Return [X, Y] of the center of cell containing provided text 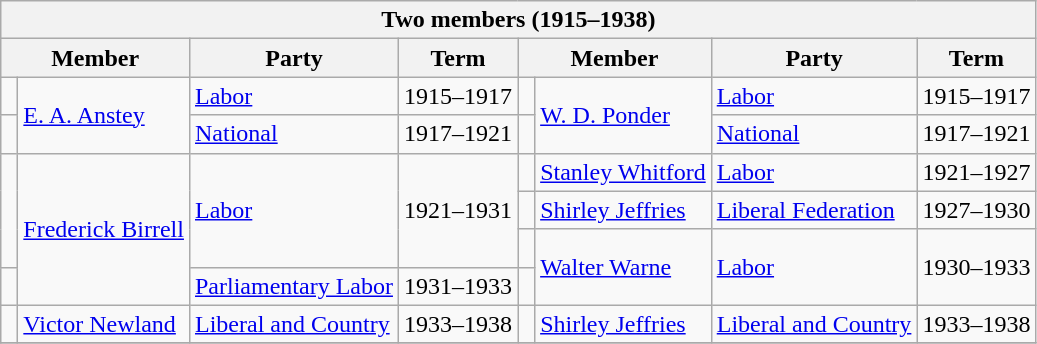
Liberal Federation [814, 210]
Walter Warne [624, 267]
W. D. Ponder [624, 115]
1921–1927 [976, 172]
Stanley Whitford [624, 172]
1931–1933 [458, 286]
1921–1931 [458, 210]
Victor Newland [104, 324]
Two members (1915–1938) [518, 20]
1927–1930 [976, 210]
Parliamentary Labor [294, 286]
Frederick Birrell [104, 229]
1930–1933 [976, 267]
E. A. Anstey [104, 115]
